Scan for the cell matching the given text and deliver its [x, y] coordinate at center. 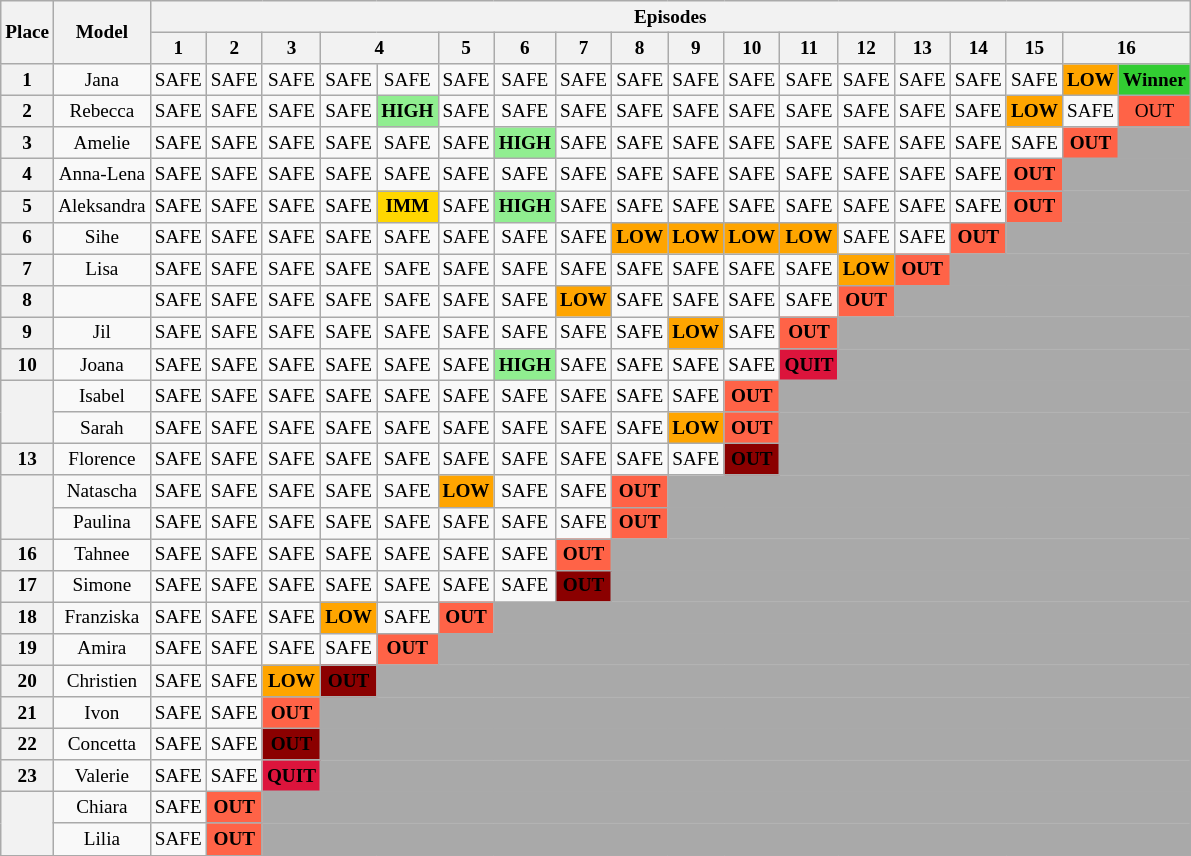
Christien [102, 681]
Jil [102, 333]
Concetta [102, 744]
Franziska [102, 618]
Aleksandra [102, 206]
20 [28, 681]
23 [28, 776]
Lisa [102, 270]
IMM [408, 206]
Episodes [670, 17]
Place [28, 32]
11 [809, 48]
Isabel [102, 396]
Jana [102, 80]
Amelie [102, 143]
21 [28, 713]
19 [28, 649]
Amira [102, 649]
Natascha [102, 491]
Valerie [102, 776]
Chiara [102, 808]
Rebecca [102, 111]
Paulina [102, 523]
22 [28, 744]
14 [978, 48]
Joana [102, 365]
Sarah [102, 428]
Sihe [102, 238]
18 [28, 618]
Lilia [102, 839]
Anna-Lena [102, 175]
Ivon [102, 713]
Tahnee [102, 554]
Model [102, 32]
12 [866, 48]
Simone [102, 586]
Winner [1155, 80]
15 [1034, 48]
17 [28, 586]
Florence [102, 460]
